Find where the given text appears and provide that cell's center as [x, y] coordinate. 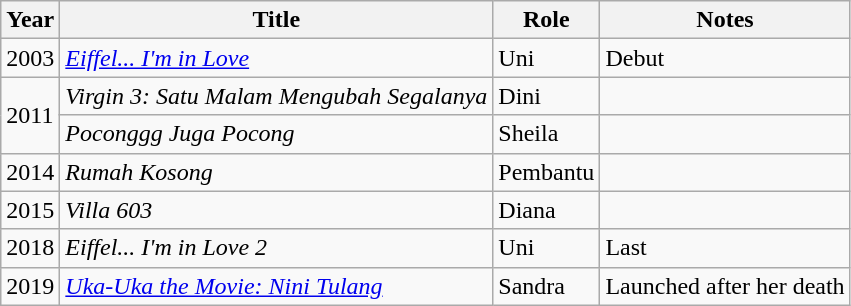
2015 [30, 210]
Sheila [546, 134]
Role [546, 20]
Rumah Kosong [276, 172]
Eiffel... I'm in Love 2 [276, 248]
2003 [30, 58]
2019 [30, 286]
Year [30, 20]
Title [276, 20]
Last [725, 248]
2014 [30, 172]
Dini [546, 96]
Diana [546, 210]
Launched after her death [725, 286]
Eiffel... I'm in Love [276, 58]
Sandra [546, 286]
Villa 603 [276, 210]
Notes [725, 20]
Pembantu [546, 172]
Debut [725, 58]
2018 [30, 248]
Virgin 3: Satu Malam Mengubah Segalanya [276, 96]
Uka-Uka the Movie: Nini Tulang [276, 286]
Poconggg Juga Pocong [276, 134]
2011 [30, 115]
